Output the [X, Y] coordinate of the center of the cell containing the given text.  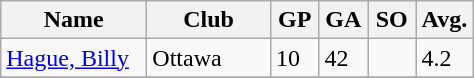
10 [294, 58]
Club [209, 20]
Avg. [444, 20]
GA [344, 20]
Ottawa [209, 58]
42 [344, 58]
SO [392, 20]
4.2 [444, 58]
GP [294, 20]
Hague, Billy [74, 58]
Name [74, 20]
